Detect which cell encompasses the target text, then output its [x, y] center coordinate. 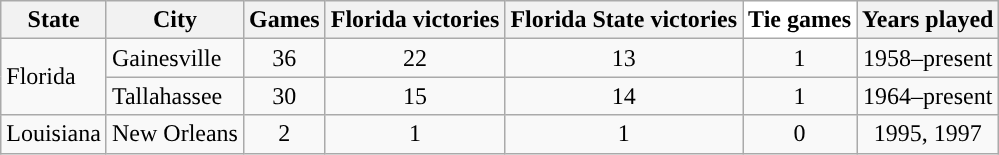
13 [624, 58]
1958–present [928, 58]
2 [284, 134]
Tallahassee [174, 96]
Florida State victories [624, 20]
Tie games [800, 20]
36 [284, 58]
22 [415, 58]
0 [800, 134]
15 [415, 96]
Years played [928, 20]
14 [624, 96]
30 [284, 96]
City [174, 20]
Gainesville [174, 58]
New Orleans [174, 134]
Florida [54, 77]
Florida victories [415, 20]
Games [284, 20]
1964–present [928, 96]
Louisiana [54, 134]
1995, 1997 [928, 134]
State [54, 20]
